Detect which cell encompasses the target text, then output its [x, y] center coordinate. 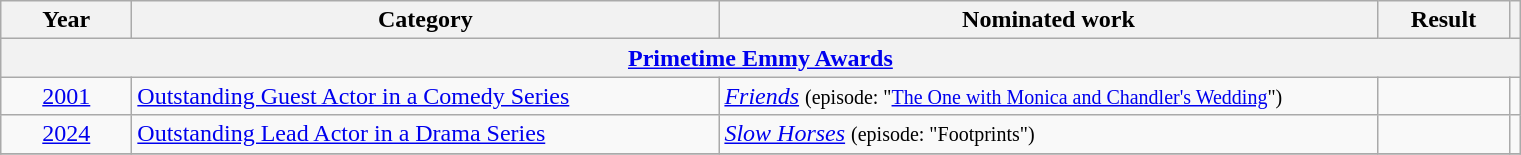
Outstanding Lead Actor in a Drama Series [426, 134]
2001 [66, 96]
2024 [66, 134]
Primetime Emmy Awards [760, 58]
Result [1444, 20]
Nominated work [1048, 20]
Outstanding Guest Actor in a Comedy Series [426, 96]
Slow Horses (episode: "Footprints") [1048, 134]
Year [66, 20]
Friends (episode: "The One with Monica and Chandler's Wedding") [1048, 96]
Category [426, 20]
